For the text-containing cell, return its midpoint in (x, y) coordinate format. 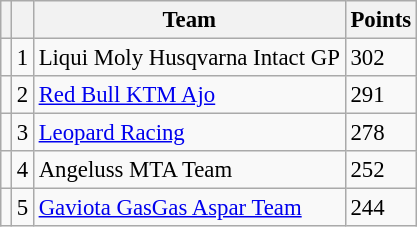
291 (380, 95)
302 (380, 58)
Red Bull KTM Ajo (189, 95)
Liqui Moly Husqvarna Intact GP (189, 58)
5 (22, 208)
2 (22, 95)
1 (22, 58)
Points (380, 20)
4 (22, 170)
Leopard Racing (189, 133)
Angeluss MTA Team (189, 170)
278 (380, 133)
244 (380, 208)
252 (380, 170)
Gaviota GasGas Aspar Team (189, 208)
3 (22, 133)
Team (189, 20)
